Scan for the cell matching the given text and deliver its [X, Y] coordinate at center. 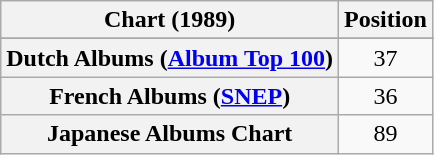
37 [386, 58]
36 [386, 96]
89 [386, 134]
Dutch Albums (Album Top 100) [170, 58]
French Albums (SNEP) [170, 96]
Chart (1989) [170, 20]
Position [386, 20]
Japanese Albums Chart [170, 134]
